Search for the cell housing the specified text and yield its (X, Y) center coordinate. 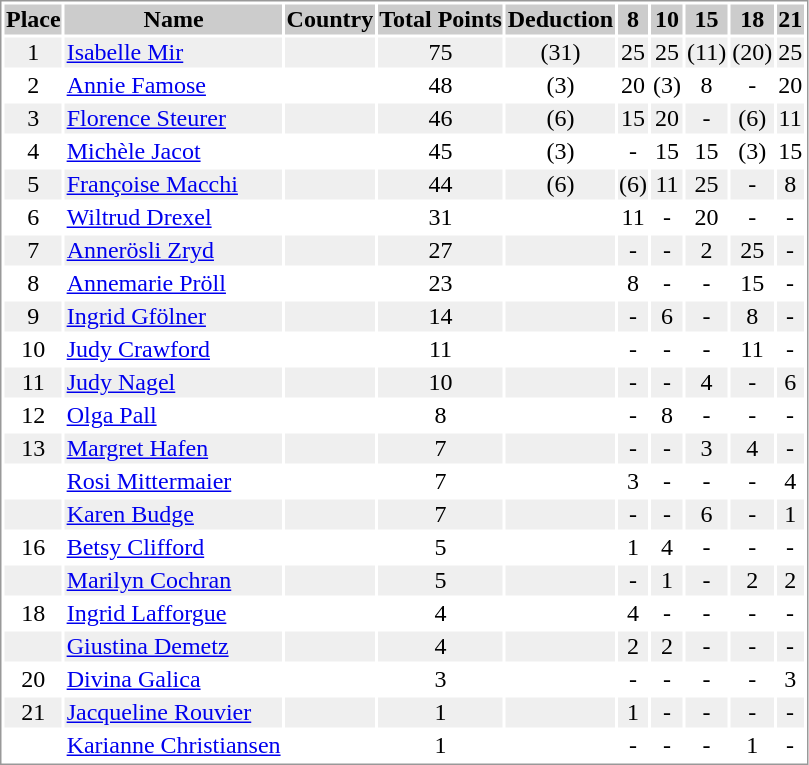
Françoise Macchi (174, 185)
9 (33, 317)
(31) (560, 53)
46 (440, 119)
Rosi Mittermaier (174, 481)
Annemarie Pröll (174, 283)
Name (174, 19)
Florence Steurer (174, 119)
14 (440, 317)
Olga Pall (174, 415)
Karen Budge (174, 515)
Divina Galica (174, 679)
12 (33, 415)
Margret Hafen (174, 449)
Judy Crawford (174, 349)
27 (440, 251)
75 (440, 53)
13 (33, 449)
Country (330, 19)
Deduction (560, 19)
31 (440, 217)
Isabelle Mir (174, 53)
48 (440, 85)
Marilyn Cochran (174, 581)
Total Points (440, 19)
Judy Nagel (174, 383)
Betsy Clifford (174, 547)
Jacqueline Rouvier (174, 713)
Wiltrud Drexel (174, 217)
Karianne Christiansen (174, 745)
Annerösli Zryd (174, 251)
44 (440, 185)
Ingrid Lafforgue (174, 613)
Michèle Jacot (174, 151)
45 (440, 151)
Place (33, 19)
Giustina Demetz (174, 647)
23 (440, 283)
(20) (752, 53)
16 (33, 547)
Ingrid Gfölner (174, 317)
Annie Famose (174, 85)
(11) (707, 53)
